Find where the given text appears and provide that cell's center as (x, y) coordinate. 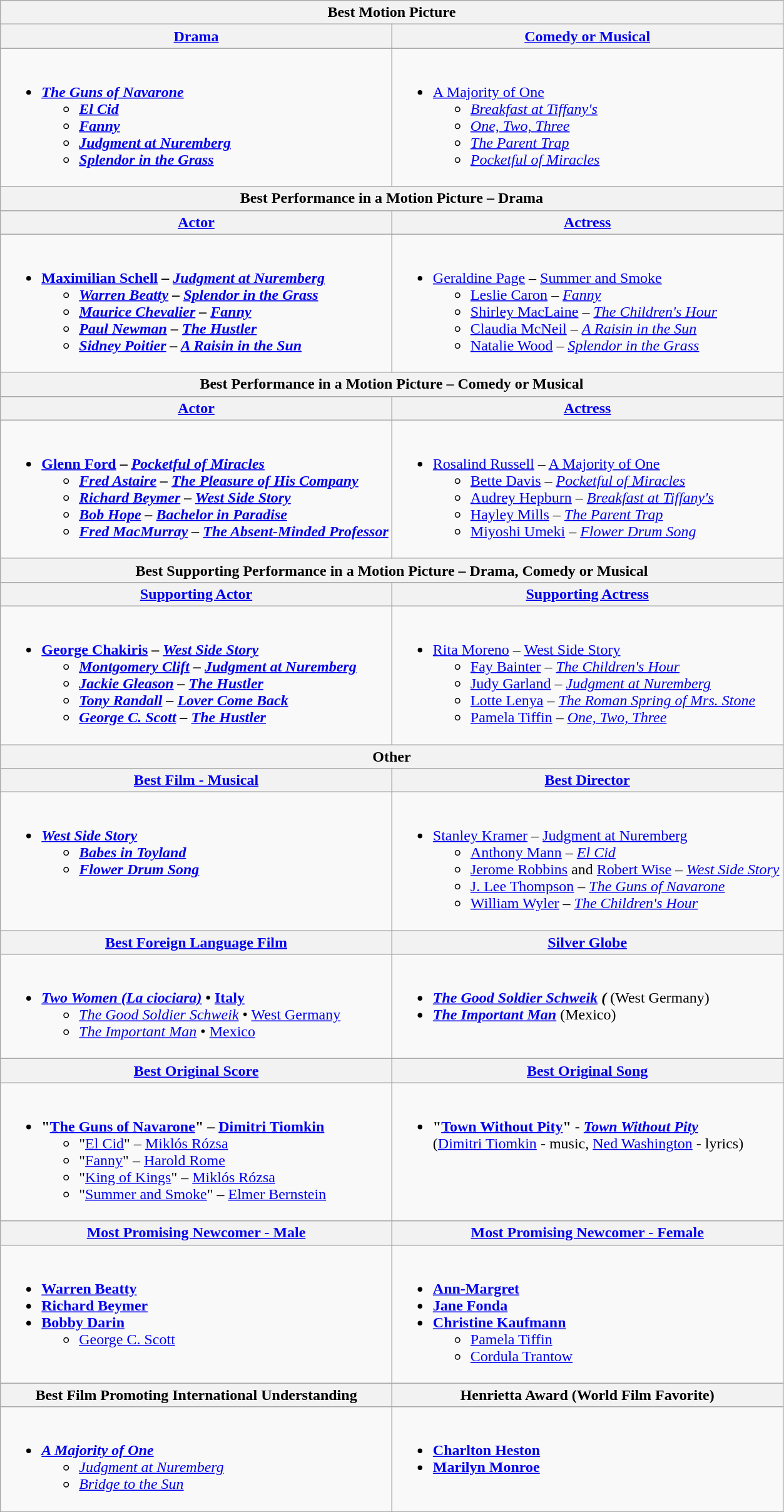
West Side StoryBabes in ToylandFlower Drum Song (196, 861)
Best Original Score (196, 1071)
Best Motion Picture (392, 13)
Two Women (La ciociara) • ItalyThe Good Soldier Schweik • West GermanyThe Important Man • Mexico (196, 1006)
Best Film Promoting International Understanding (196, 1395)
Best Performance in a Motion Picture – Comedy or Musical (392, 384)
Best Film - Musical (196, 780)
Silver Globe (587, 942)
Henrietta Award (World Film Favorite) (587, 1395)
"Town Without Pity" - Town Without Pity (Dimitri Tiomkin - music, Ned Washington - lyrics) (587, 1152)
Warren BeattyRichard BeymerBobby DarinGeorge C. Scott (196, 1314)
Charlton HestonMarilyn Monroe (587, 1459)
Best Performance in a Motion Picture – Drama (392, 198)
Drama (196, 36)
Most Promising Newcomer - Male (196, 1233)
The Good Soldier Schweik ( (West Germany)The Important Man (Mexico) (587, 1006)
Supporting Actor (196, 594)
Best Original Song (587, 1071)
Best Director (587, 780)
Most Promising Newcomer - Female (587, 1233)
The Guns of NavaroneEl CidFannyJudgment at NurembergSplendor in the Grass (196, 118)
Ann-MargretJane FondaChristine KaufmannPamela TiffinCordula Trantow (587, 1314)
A Majority of OneBreakfast at Tiffany'sOne, Two, ThreeThe Parent TrapPocketful of Miracles (587, 118)
Supporting Actress (587, 594)
Best Foreign Language Film (196, 942)
A Majority of OneJudgment at NurembergBridge to the Sun (196, 1459)
Comedy or Musical (587, 36)
Other (392, 757)
Best Supporting Performance in a Motion Picture – Drama, Comedy or Musical (392, 570)
